Capture the cell that displays the provided text and extract its (X, Y) central coordinate. 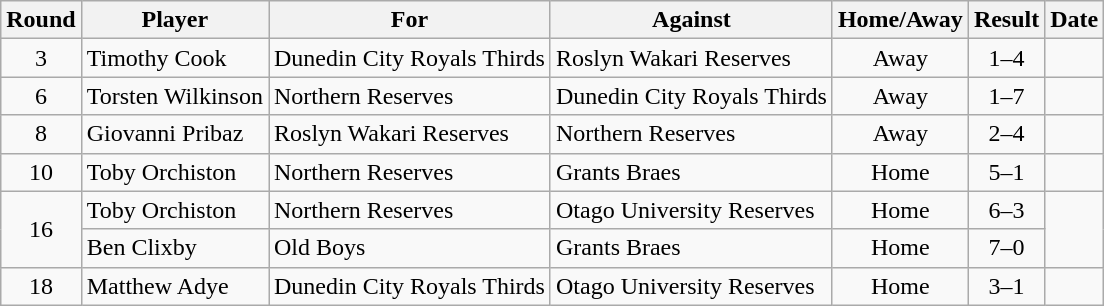
Player (174, 20)
18 (41, 286)
16 (41, 229)
7–0 (1006, 248)
6 (41, 96)
2–4 (1006, 134)
8 (41, 134)
6–3 (1006, 210)
Home/Away (900, 20)
For (409, 20)
Round (41, 20)
Ben Clixby (174, 248)
Result (1006, 20)
Date (1074, 20)
1–7 (1006, 96)
Torsten Wilkinson (174, 96)
Old Boys (409, 248)
Matthew Adye (174, 286)
10 (41, 172)
5–1 (1006, 172)
3–1 (1006, 286)
Timothy Cook (174, 58)
Against (691, 20)
1–4 (1006, 58)
3 (41, 58)
Giovanni Pribaz (174, 134)
